Find where the given text appears and provide that cell's center as (x, y) coordinate. 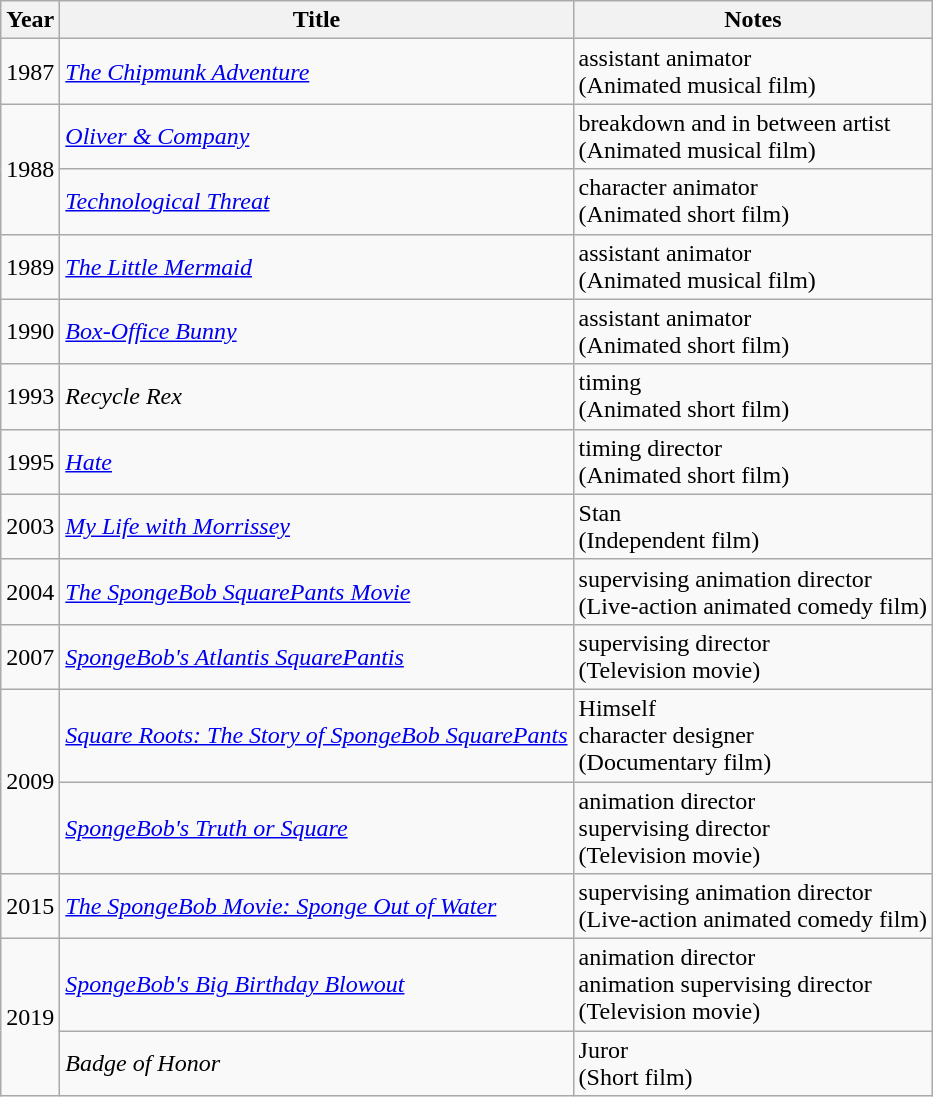
character animator(Animated short film) (753, 202)
Badge of Honor (316, 1064)
animation directoranimation supervising director(Television movie) (753, 985)
Year (30, 20)
supervising director(Television movie) (753, 656)
1990 (30, 332)
Himselfcharacter designer(Documentary film) (753, 735)
Technological Threat (316, 202)
SpongeBob's Atlantis SquarePantis (316, 656)
2003 (30, 526)
Notes (753, 20)
SpongeBob's Big Birthday Blowout (316, 985)
timing director(Animated short film) (753, 462)
Stan(Independent film) (753, 526)
1989 (30, 266)
2015 (30, 906)
1988 (30, 169)
assistant animator(Animated short film) (753, 332)
timing(Animated short film) (753, 396)
SpongeBob's Truth or Square (316, 828)
2009 (30, 781)
Recycle Rex (316, 396)
Juror(Short film) (753, 1064)
The Chipmunk Adventure (316, 72)
The SpongeBob SquarePants Movie (316, 592)
The SpongeBob Movie: Sponge Out of Water (316, 906)
2019 (30, 1018)
Square Roots: The Story of SpongeBob SquarePants (316, 735)
2004 (30, 592)
The Little Mermaid (316, 266)
1993 (30, 396)
Hate (316, 462)
1995 (30, 462)
My Life with Morrissey (316, 526)
Title (316, 20)
Oliver & Company (316, 136)
2007 (30, 656)
animation directorsupervising director(Television movie) (753, 828)
Box-Office Bunny (316, 332)
1987 (30, 72)
breakdown and in between artist(Animated musical film) (753, 136)
